Capture the cell that displays the provided text and extract its (X, Y) central coordinate. 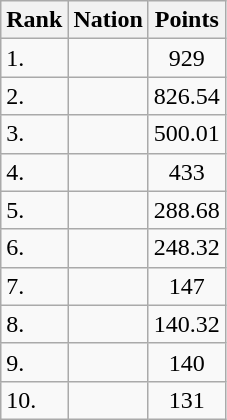
500.01 (186, 134)
4. (34, 172)
248.32 (186, 248)
6. (34, 248)
Nation (108, 20)
Rank (34, 20)
1. (34, 58)
288.68 (186, 210)
7. (34, 286)
3. (34, 134)
10. (34, 400)
8. (34, 324)
147 (186, 286)
140 (186, 362)
5. (34, 210)
131 (186, 400)
140.32 (186, 324)
9. (34, 362)
Points (186, 20)
2. (34, 96)
433 (186, 172)
929 (186, 58)
826.54 (186, 96)
